Identify which cell holds the provided text, then report its [X, Y] central coordinate. 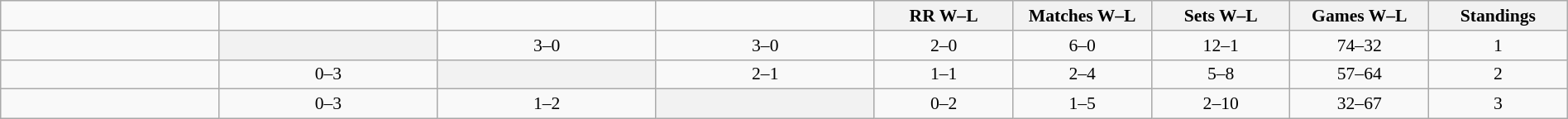
12–1 [1221, 45]
RR W–L [944, 16]
2–1 [765, 74]
2–4 [1083, 74]
Games W–L [1360, 16]
Matches W–L [1083, 16]
Standings [1499, 16]
2–0 [944, 45]
1–1 [944, 74]
32–67 [1360, 104]
Sets W–L [1221, 16]
0–2 [944, 104]
74–32 [1360, 45]
3 [1499, 104]
2 [1499, 74]
2–10 [1221, 104]
1–2 [547, 104]
1 [1499, 45]
57–64 [1360, 74]
5–8 [1221, 74]
1–5 [1083, 104]
6–0 [1083, 45]
